Search for the cell housing the specified text and yield its (x, y) center coordinate. 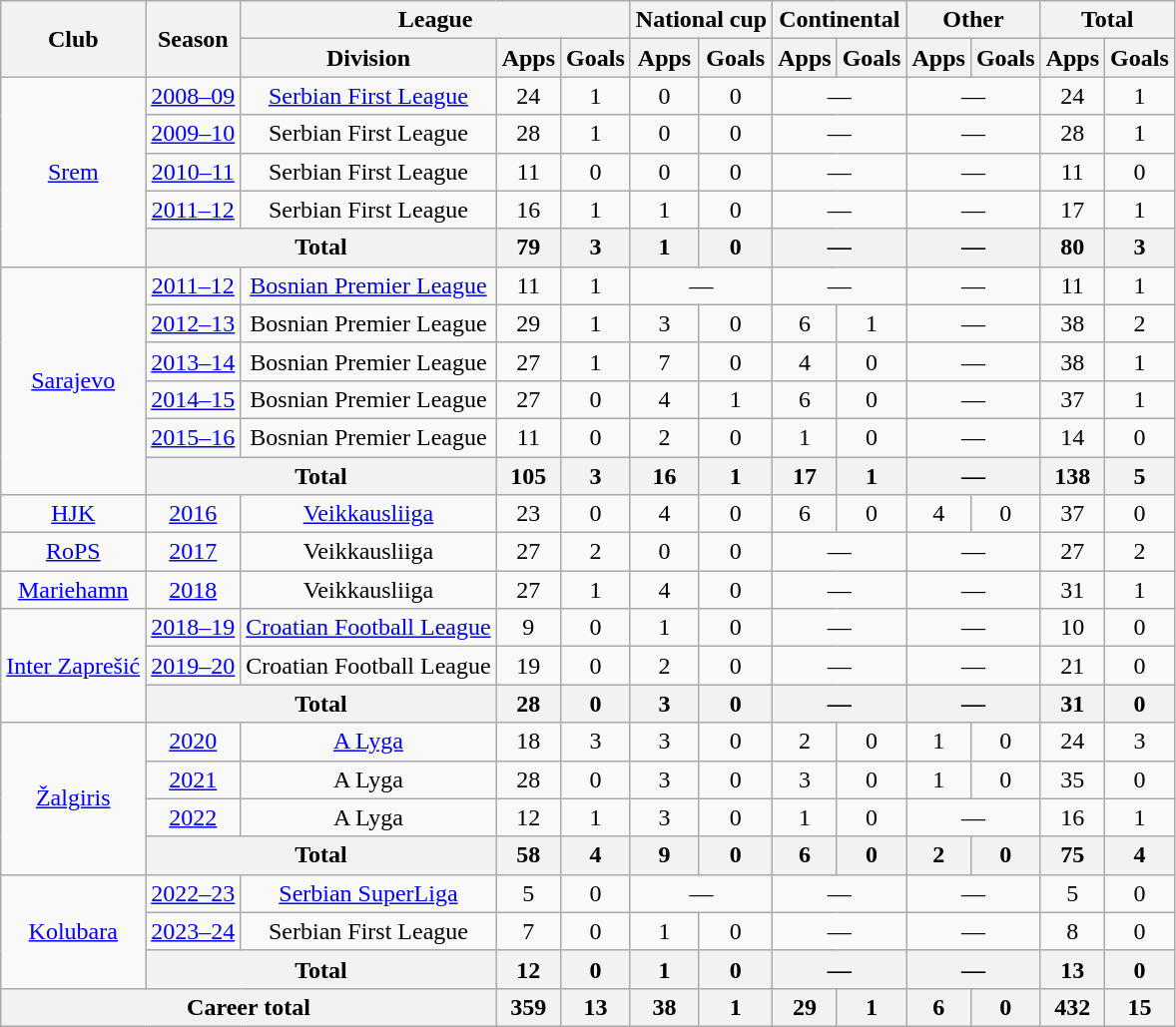
RoPS (74, 552)
80 (1072, 248)
19 (528, 666)
2008–09 (194, 96)
HJK (74, 514)
35 (1072, 779)
23 (528, 514)
79 (528, 248)
2013–14 (194, 361)
2018–19 (194, 628)
Career total (249, 1007)
National cup (701, 20)
15 (1140, 1007)
8 (1072, 931)
Srem (74, 172)
2014–15 (194, 399)
Club (74, 39)
Season (194, 39)
2023–24 (194, 931)
21 (1072, 666)
2017 (194, 552)
2022 (194, 817)
Kolubara (74, 931)
Continental (840, 20)
58 (528, 855)
18 (528, 742)
2010–11 (194, 172)
Other (973, 20)
105 (528, 476)
14 (1072, 437)
Serbian SuperLiga (368, 893)
2021 (194, 779)
359 (528, 1007)
2012–13 (194, 323)
Division (368, 58)
Sarajevo (74, 380)
2019–20 (194, 666)
2015–16 (194, 437)
75 (1072, 855)
2009–10 (194, 134)
138 (1072, 476)
2020 (194, 742)
Žalgiris (74, 798)
10 (1072, 628)
League (435, 20)
Inter Zaprešić (74, 666)
432 (1072, 1007)
2016 (194, 514)
2022–23 (194, 893)
2018 (194, 590)
Mariehamn (74, 590)
